Extract the (x, y) coordinate from the center of the cell holding the provided text.  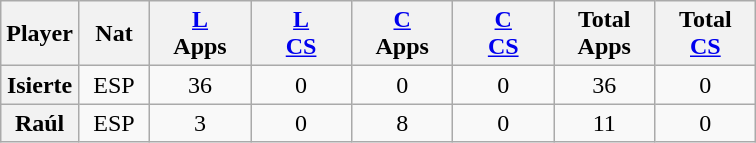
TotalApps (604, 34)
CApps (402, 34)
CCS (504, 34)
LCS (302, 34)
Player (40, 34)
Nat (114, 34)
Raúl (40, 123)
11 (604, 123)
TotalCS (706, 34)
3 (200, 123)
Isierte (40, 85)
8 (402, 123)
LApps (200, 34)
